Extract the [X, Y] coordinate from the center of the cell holding the provided text.  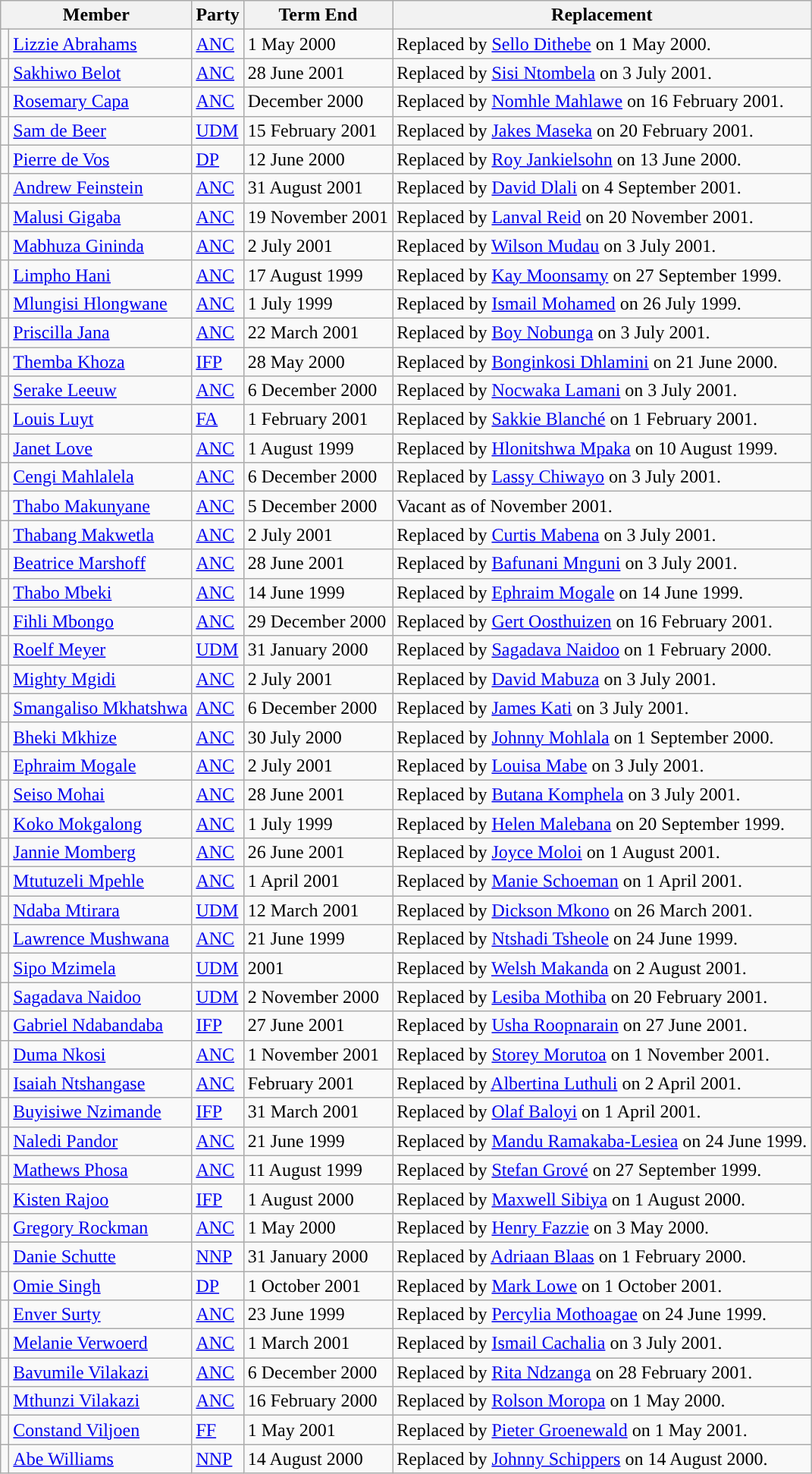
Replaced by Lanval Reid on 20 November 2001. [602, 217]
2001 [318, 968]
Replaced by Olaf Baloyi on 1 April 2001. [602, 1112]
Replaced by Storey Morutoa on 1 November 2001. [602, 1054]
Ndaba Mtirara [100, 910]
Replaced by Manie Schoeman on 1 April 2001. [602, 882]
Replaced by Nocwaka Lamani on 3 July 2001. [602, 391]
Janet Love [100, 448]
Replaced by Mark Lowe on 1 October 2001. [602, 1286]
Fihli Mbongo [100, 621]
Isaiah Ntshangase [100, 1083]
Mathews Phosa [100, 1170]
Replaced by Gert Oosthuizen on 16 February 2001. [602, 621]
Replaced by Bonginkosi Dhlamini on 21 June 2000. [602, 362]
Sakhiwo Belot [100, 73]
Ephraim Mogale [100, 765]
Replaced by Ismail Mohamed on 26 July 1999. [602, 303]
Seiso Mohai [100, 794]
Constand Viljoen [100, 1430]
1 May 2001 [318, 1430]
Replaced by Lesiba Mothiba on 20 February 2001. [602, 997]
11 August 1999 [318, 1170]
Replaced by Henry Fazzie on 3 May 2000. [602, 1227]
Replaced by Adriaan Blaas on 1 February 2000. [602, 1256]
FA [218, 420]
Replaced by Joyce Moloi on 1 August 2001. [602, 853]
Replaced by Boy Nobunga on 3 July 2001. [602, 332]
Melanie Verwoerd [100, 1344]
19 November 2001 [318, 217]
Replaced by Sello Dithebe on 1 May 2000. [602, 44]
27 June 2001 [318, 1026]
16 February 2000 [318, 1401]
Replaced by Johnny Mohlala on 1 September 2000. [602, 737]
February 2001 [318, 1083]
Lizzie Abrahams [100, 44]
Mighty Mgidi [100, 679]
Sagadava Naidoo [100, 997]
Replaced by Lassy Chiwayo on 3 July 2001. [602, 477]
Replaced by Maxwell Sibiya on 1 August 2000. [602, 1199]
Sipo Mzimela [100, 968]
Smangaliso Mkhatshwa [100, 708]
Cengi Mahlalela [100, 477]
Malusi Gigaba [100, 217]
Andrew Feinstein [100, 188]
FF [218, 1430]
Abe Williams [100, 1459]
14 June 1999 [318, 592]
Bheki Mkhize [100, 737]
Replaced by Welsh Makanda on 2 August 2001. [602, 968]
Rosemary Capa [100, 102]
Term End [318, 15]
Thabo Mbeki [100, 592]
Replaced by Kay Moonsamy on 27 September 1999. [602, 275]
Replaced by Usha Roopnarain on 27 June 2001. [602, 1026]
Gregory Rockman [100, 1227]
Vacant as of November 2001. [602, 506]
Replaced by Pieter Groenewald on 1 May 2001. [602, 1430]
Replaced by James Kati on 3 July 2001. [602, 708]
Replaced by Dickson Mkono on 26 March 2001. [602, 910]
Replaced by David Dlali on 4 September 2001. [602, 188]
14 August 2000 [318, 1459]
Replaced by Nomhle Mahlawe on 16 February 2001. [602, 102]
Danie Schutte [100, 1256]
Themba Khoza [100, 362]
1 March 2001 [318, 1344]
Bavumile Vilakazi [100, 1372]
Replaced by Bafunani Mnguni on 3 July 2001. [602, 564]
Replaced by Helen Malebana on 20 September 1999. [602, 823]
Beatrice Marshoff [100, 564]
Replaced by Wilson Mudau on 3 July 2001. [602, 246]
Member [96, 15]
1 November 2001 [318, 1054]
Mthunzi Vilakazi [100, 1401]
Party [218, 15]
2 November 2000 [318, 997]
Gabriel Ndabandaba [100, 1026]
1 February 2001 [318, 420]
Replaced by Sisi Ntombela on 3 July 2001. [602, 73]
30 July 2000 [318, 737]
Thabang Makwetla [100, 535]
December 2000 [318, 102]
Pierre de Vos [100, 159]
Replaced by Butana Komphela on 3 July 2001. [602, 794]
31 August 2001 [318, 188]
Priscilla Jana [100, 332]
Mlungisi Hlongwane [100, 303]
Replaced by Ntshadi Tsheole on 24 June 1999. [602, 939]
Replaced by Roy Jankielsohn on 13 June 2000. [602, 159]
Louis Luyt [100, 420]
Enver Surty [100, 1315]
Replaced by Sagadava Naidoo on 1 February 2000. [602, 650]
12 June 2000 [318, 159]
1 October 2001 [318, 1286]
Replaced by Johnny Schippers on 14 August 2000. [602, 1459]
Lawrence Mushwana [100, 939]
Replacement [602, 15]
Replaced by Hlonitshwa Mpaka on 10 August 1999. [602, 448]
Replaced by Louisa Mabe on 3 July 2001. [602, 765]
Kisten Rajoo [100, 1199]
Duma Nkosi [100, 1054]
Mtutuzeli Mpehle [100, 882]
12 March 2001 [318, 910]
Replaced by Ephraim Mogale on 14 June 1999. [602, 592]
Limpho Hani [100, 275]
17 August 1999 [318, 275]
31 March 2001 [318, 1112]
Replaced by Jakes Maseka on 20 February 2001. [602, 130]
1 April 2001 [318, 882]
Mabhuza Gininda [100, 246]
Thabo Makunyane [100, 506]
Buyisiwe Nzimande [100, 1112]
1 August 1999 [318, 448]
28 May 2000 [318, 362]
Replaced by Ismail Cachalia on 3 July 2001. [602, 1344]
Sam de Beer [100, 130]
1 August 2000 [318, 1199]
23 June 1999 [318, 1315]
Jannie Momberg [100, 853]
26 June 2001 [318, 853]
Roelf Meyer [100, 650]
Koko Mokgalong [100, 823]
15 February 2001 [318, 130]
Replaced by Rolson Moropa on 1 May 2000. [602, 1401]
Replaced by Sakkie Blanché on 1 February 2001. [602, 420]
Replaced by Curtis Mabena on 3 July 2001. [602, 535]
Replaced by Albertina Luthuli on 2 April 2001. [602, 1083]
Replaced by Percylia Mothoagae on 24 June 1999. [602, 1315]
5 December 2000 [318, 506]
Naledi Pandor [100, 1141]
Replaced by Rita Ndzanga on 28 February 2001. [602, 1372]
Replaced by Stefan Grové on 27 September 1999. [602, 1170]
Serake Leeuw [100, 391]
Replaced by David Mabuza on 3 July 2001. [602, 679]
Omie Singh [100, 1286]
29 December 2000 [318, 621]
Replaced by Mandu Ramakaba-Lesiea on 24 June 1999. [602, 1141]
22 March 2001 [318, 332]
